Output the [x, y] coordinate of the center of the cell containing the given text.  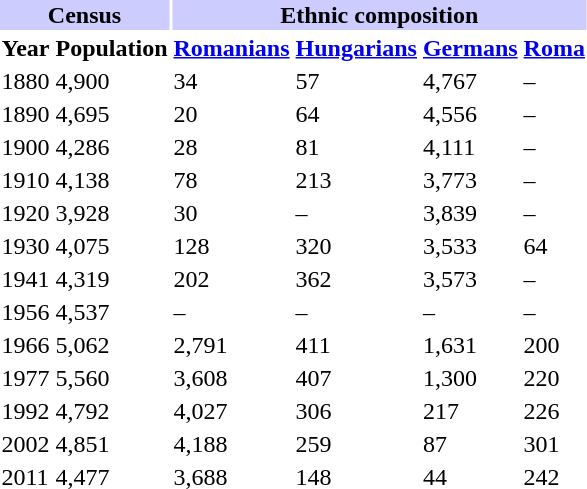
5,062 [112, 345]
1890 [26, 114]
1910 [26, 180]
30 [232, 213]
3,839 [470, 213]
1992 [26, 411]
4,075 [112, 246]
1977 [26, 378]
3,928 [112, 213]
1956 [26, 312]
1,300 [470, 378]
4,767 [470, 81]
4,851 [112, 444]
1941 [26, 279]
Year [26, 48]
4,188 [232, 444]
78 [232, 180]
202 [232, 279]
1900 [26, 147]
226 [554, 411]
411 [356, 345]
4,138 [112, 180]
4,556 [470, 114]
1920 [26, 213]
213 [356, 180]
320 [356, 246]
407 [356, 378]
220 [554, 378]
128 [232, 246]
259 [356, 444]
4,537 [112, 312]
217 [470, 411]
5,560 [112, 378]
Romanians [232, 48]
4,900 [112, 81]
2,791 [232, 345]
4,111 [470, 147]
4,695 [112, 114]
20 [232, 114]
306 [356, 411]
Ethnic composition [379, 15]
Population [112, 48]
4,286 [112, 147]
4,792 [112, 411]
362 [356, 279]
Germans [470, 48]
Roma [554, 48]
1930 [26, 246]
28 [232, 147]
Hungarians [356, 48]
81 [356, 147]
3,773 [470, 180]
87 [470, 444]
1966 [26, 345]
57 [356, 81]
3,608 [232, 378]
Census [84, 15]
3,573 [470, 279]
4,319 [112, 279]
34 [232, 81]
200 [554, 345]
2002 [26, 444]
3,533 [470, 246]
4,027 [232, 411]
1,631 [470, 345]
1880 [26, 81]
301 [554, 444]
